Determine the (x, y) coordinate at the center of the cell enclosing the given text.  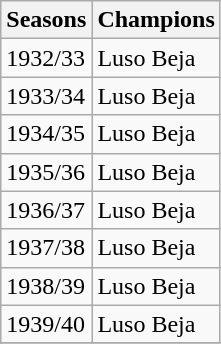
1937/38 (46, 248)
1932/33 (46, 58)
1934/35 (46, 134)
Seasons (46, 20)
Champions (156, 20)
1938/39 (46, 286)
1939/40 (46, 324)
1936/37 (46, 210)
1935/36 (46, 172)
1933/34 (46, 96)
